From the cell containing the given text, extract its center point as (x, y) coordinate. 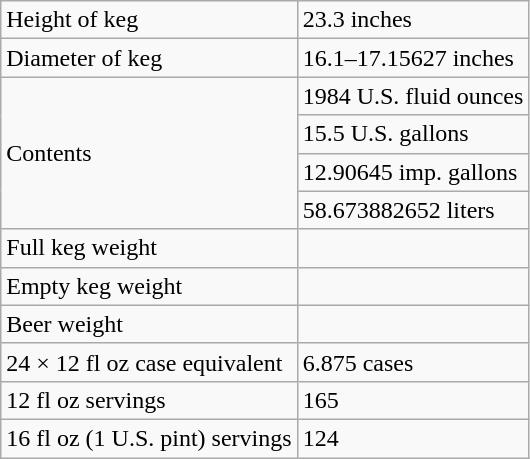
24 × 12 fl oz case equivalent (149, 362)
Height of keg (149, 20)
Full keg weight (149, 248)
16.1–17.15627 inches (413, 58)
124 (413, 438)
165 (413, 400)
Diameter of keg (149, 58)
58.673882652 liters (413, 210)
6.875 cases (413, 362)
Contents (149, 153)
16 fl oz (1 U.S. pint) servings (149, 438)
15.5 U.S. gallons (413, 134)
Beer weight (149, 324)
Empty keg weight (149, 286)
12 fl oz servings (149, 400)
12.90645 imp. gallons (413, 172)
23.3 inches (413, 20)
1984 U.S. fluid ounces (413, 96)
